Determine the (x, y) coordinate at the center of the cell enclosing the given text.  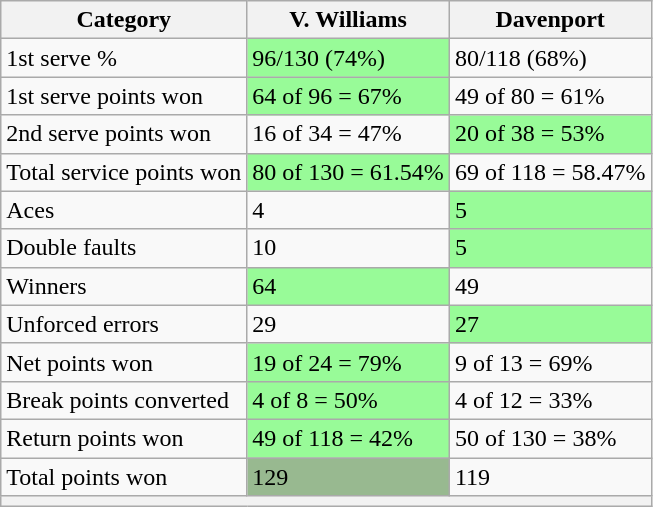
16 of 34 = 47% (348, 134)
9 of 13 = 69% (550, 362)
69 of 118 = 58.47% (550, 172)
29 (348, 324)
129 (348, 477)
96/130 (74%) (348, 58)
Total points won (124, 477)
64 (348, 286)
V. Williams (348, 20)
2nd serve points won (124, 134)
119 (550, 477)
4 of 12 = 33% (550, 400)
Double faults (124, 248)
49 of 118 = 42% (348, 438)
Return points won (124, 438)
Category (124, 20)
19 of 24 = 79% (348, 362)
49 of 80 = 61% (550, 96)
49 (550, 286)
20 of 38 = 53% (550, 134)
80/118 (68%) (550, 58)
64 of 96 = 67% (348, 96)
Break points converted (124, 400)
10 (348, 248)
80 of 130 = 61.54% (348, 172)
Winners (124, 286)
50 of 130 = 38% (550, 438)
27 (550, 324)
4 (348, 210)
Net points won (124, 362)
Aces (124, 210)
Unforced errors (124, 324)
4 of 8 = 50% (348, 400)
Davenport (550, 20)
Total service points won (124, 172)
1st serve points won (124, 96)
1st serve % (124, 58)
